Pinpoint the cell where the given text exists, returning its (X, Y) midpoint coordinate. 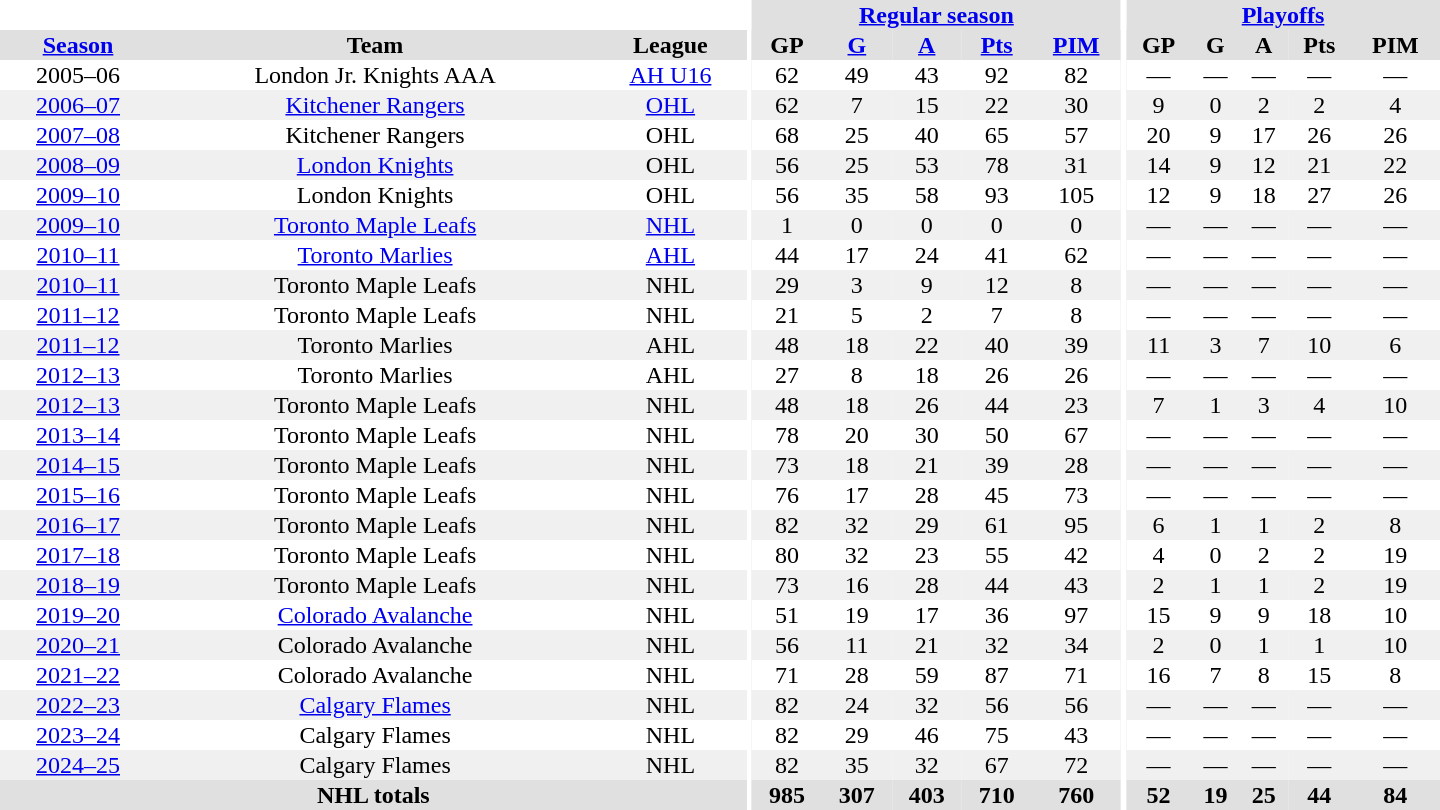
2008–09 (78, 165)
2005–06 (78, 75)
Team (375, 45)
2017–18 (78, 555)
80 (787, 555)
2022–23 (78, 705)
Regular season (936, 15)
75 (997, 735)
59 (927, 675)
51 (787, 615)
760 (1076, 795)
2015–16 (78, 495)
58 (927, 195)
Playoffs (1283, 15)
2021–22 (78, 675)
93 (997, 195)
2016–17 (78, 525)
2006–07 (78, 105)
72 (1076, 765)
87 (997, 675)
61 (997, 525)
92 (997, 75)
95 (1076, 525)
53 (927, 165)
NHL totals (374, 795)
42 (1076, 555)
97 (1076, 615)
2014–15 (78, 465)
Season (78, 45)
710 (997, 795)
31 (1076, 165)
65 (997, 135)
2019–20 (78, 615)
76 (787, 495)
49 (857, 75)
52 (1158, 795)
307 (857, 795)
985 (787, 795)
34 (1076, 645)
AH U16 (670, 75)
League (670, 45)
36 (997, 615)
57 (1076, 135)
5 (857, 315)
London Jr. Knights AAA (375, 75)
50 (997, 435)
41 (997, 255)
68 (787, 135)
14 (1158, 165)
55 (997, 555)
84 (1396, 795)
45 (997, 495)
2024–25 (78, 765)
2013–14 (78, 435)
2023–24 (78, 735)
105 (1076, 195)
403 (927, 795)
46 (927, 735)
2020–21 (78, 645)
2018–19 (78, 585)
2007–08 (78, 135)
